Pinpoint the cell where the given text exists, returning its (x, y) midpoint coordinate. 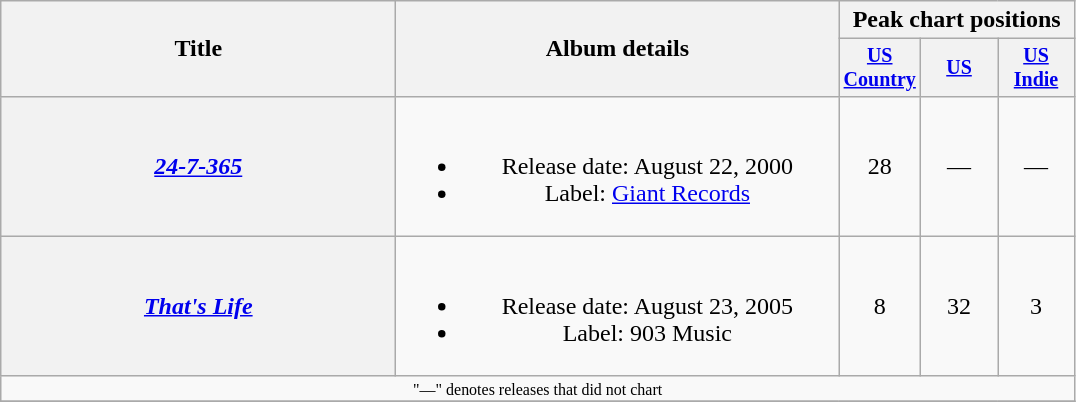
32 (960, 306)
Title (198, 49)
3 (1036, 306)
Peak chart positions (957, 20)
8 (880, 306)
USIndie (1036, 68)
That's Life (198, 306)
"—" denotes releases that did not chart (538, 388)
Release date: August 23, 2005Label: 903 Music (618, 306)
Album details (618, 49)
Release date: August 22, 2000Label: Giant Records (618, 166)
24-7-365 (198, 166)
US Country (880, 68)
28 (880, 166)
US (960, 68)
